Extract the [x, y] coordinate from the center of the cell holding the provided text.  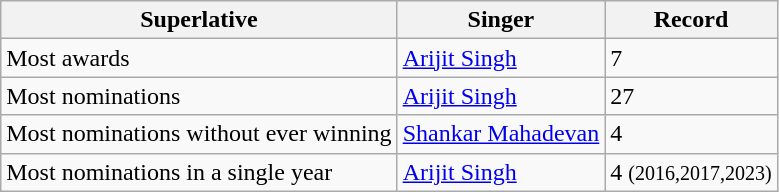
4 (2016,2017,2023) [691, 172]
Most nominations without ever winning [199, 134]
Most nominations in a single year [199, 172]
Shankar Mahadevan [501, 134]
Superlative [199, 20]
Most nominations [199, 96]
27 [691, 96]
Singer [501, 20]
Most awards [199, 58]
Record [691, 20]
7 [691, 58]
4 [691, 134]
